Determine the [X, Y] coordinate at the center of the cell enclosing the given text.  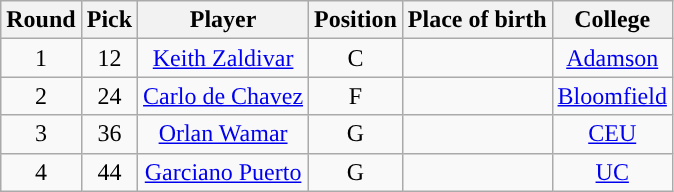
1 [41, 58]
C [356, 58]
CEU [612, 134]
Place of birth [477, 20]
12 [109, 58]
Orlan Wamar [224, 134]
F [356, 96]
Adamson [612, 58]
Pick [109, 20]
24 [109, 96]
44 [109, 172]
Round [41, 20]
3 [41, 134]
Carlo de Chavez [224, 96]
Garciano Puerto [224, 172]
Position [356, 20]
36 [109, 134]
Bloomfield [612, 96]
Keith Zaldivar [224, 58]
4 [41, 172]
College [612, 20]
Player [224, 20]
UC [612, 172]
2 [41, 96]
